Extract the (X, Y) coordinate from the center of the cell holding the provided text.  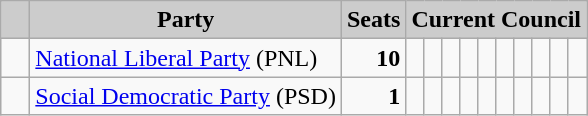
Party (186, 20)
1 (373, 96)
National Liberal Party (PNL) (186, 58)
Social Democratic Party (PSD) (186, 96)
Seats (373, 20)
Current Council (496, 20)
10 (373, 58)
